Find where the given text appears and provide that cell's center as (x, y) coordinate. 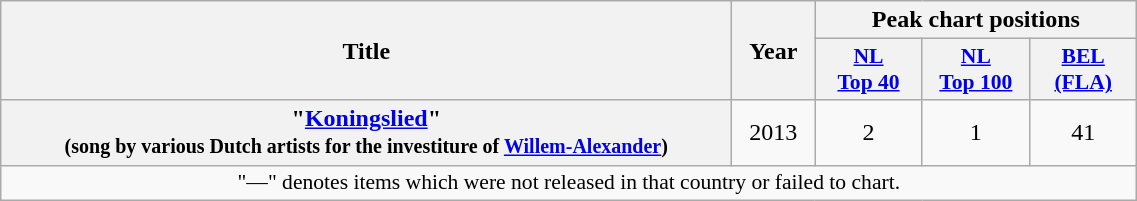
NLTop 40 (868, 70)
BEL(FLA) (1084, 70)
1 (976, 132)
"—" denotes items which were not released in that country or failed to chart. (569, 183)
NLTop 100 (976, 70)
"Koningslied"(song by various Dutch artists for the investiture of Willem-Alexander) (366, 132)
2 (868, 132)
41 (1084, 132)
Title (366, 50)
2013 (774, 132)
Peak chart positions (976, 20)
Year (774, 50)
